Return the [x, y] coordinate for the center point of the cell that contains the specified text.  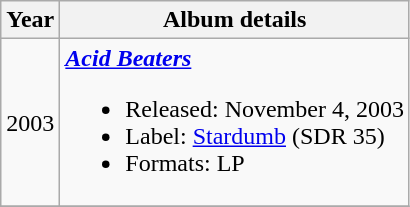
Album details [235, 20]
Year [30, 20]
Acid BeatersReleased: November 4, 2003Label: Stardumb (SDR 35)Formats: LP [235, 122]
2003 [30, 122]
